Output the [x, y] coordinate of the center of the cell containing the given text.  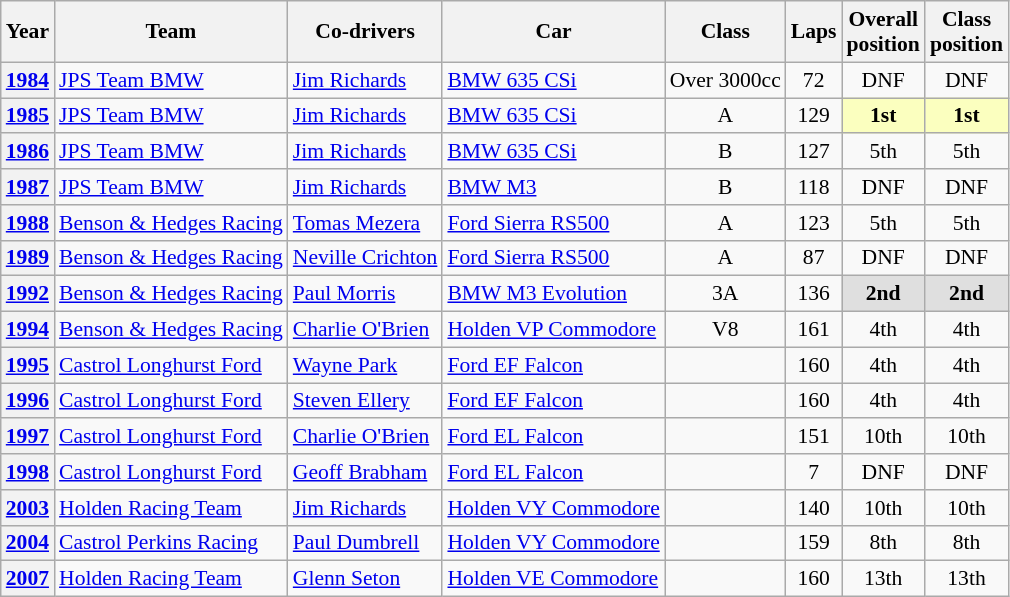
BMW M3 Evolution [553, 294]
Year [28, 32]
Paul Dumbrell [366, 543]
159 [814, 543]
1998 [28, 472]
2003 [28, 508]
Tomas Mezera [366, 223]
1994 [28, 330]
129 [814, 116]
123 [814, 223]
Paul Morris [366, 294]
118 [814, 187]
Overallposition [884, 32]
1985 [28, 116]
Over 3000cc [726, 80]
2007 [28, 579]
140 [814, 508]
151 [814, 437]
1995 [28, 365]
1987 [28, 187]
72 [814, 80]
1992 [28, 294]
136 [814, 294]
3A [726, 294]
1989 [28, 258]
Holden VP Commodore [553, 330]
1988 [28, 223]
Car [553, 32]
BMW M3 [553, 187]
Geoff Brabham [366, 472]
Co-drivers [366, 32]
Holden VE Commodore [553, 579]
Laps [814, 32]
1997 [28, 437]
1986 [28, 152]
Wayne Park [366, 365]
Team [171, 32]
7 [814, 472]
Neville Crichton [366, 258]
87 [814, 258]
1996 [28, 401]
Class [726, 32]
V8 [726, 330]
Castrol Perkins Racing [171, 543]
161 [814, 330]
Classposition [966, 32]
2004 [28, 543]
127 [814, 152]
Glenn Seton [366, 579]
Steven Ellery [366, 401]
1984 [28, 80]
